Find where the given text appears and provide that cell's center as (X, Y) coordinate. 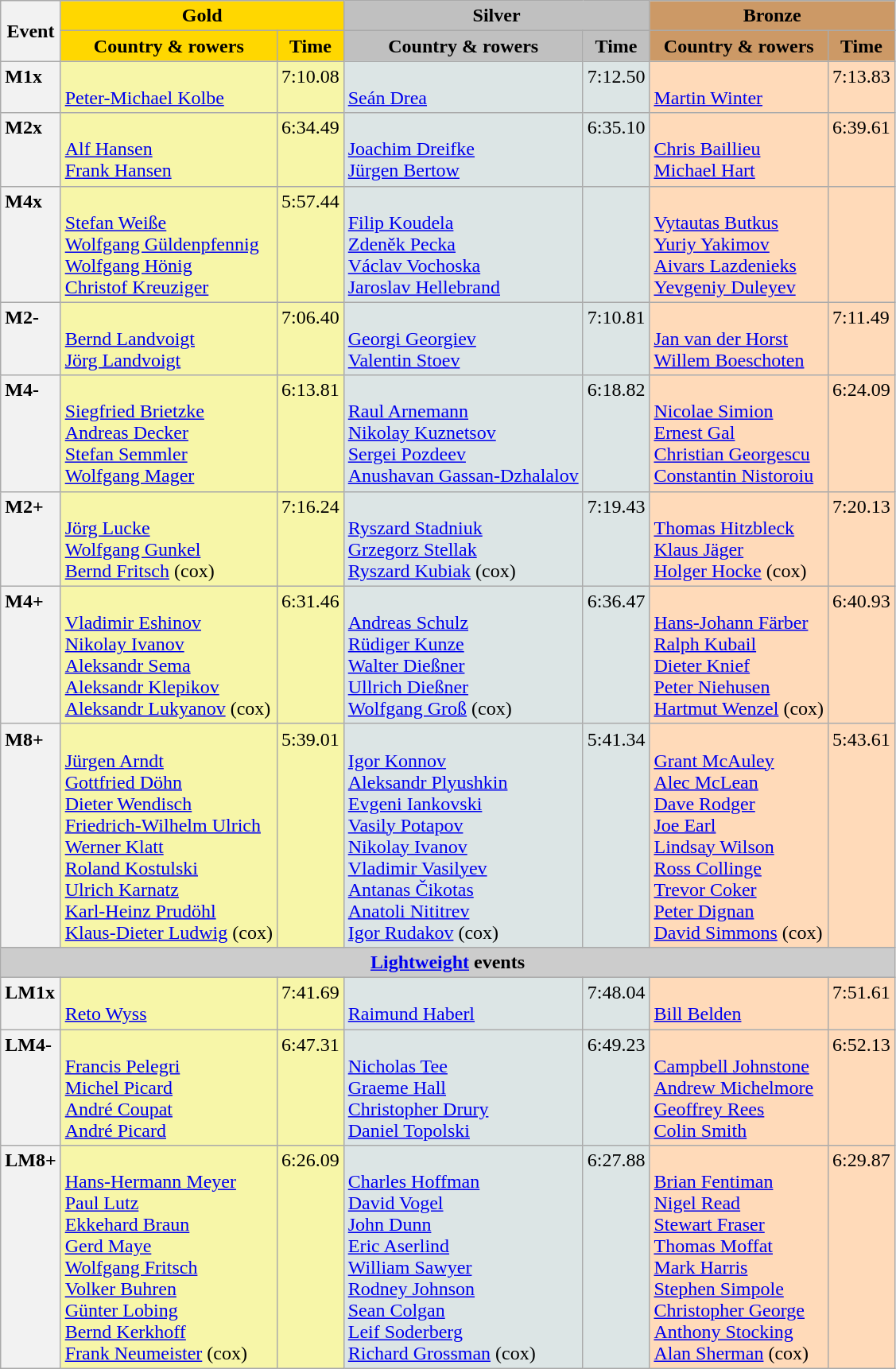
M4x (30, 244)
Hans-Johann Färber Ralph Kubail Dieter Knief Peter Niehusen Hartmut Wenzel (cox) (739, 655)
7:16.24 (310, 539)
Peter-Michael Kolbe (169, 87)
5:57.44 (310, 244)
Filip Koudela Zdeněk Pecka Václav Vochoska Jaroslav Hellebrand (463, 244)
7:51.61 (862, 1003)
Stefan Weiße Wolfgang Güldenpfennig Wolfgang Hönig Christof Kreuziger (169, 244)
7:12.50 (616, 87)
Thomas Hitzbleck Klaus Jäger Holger Hocke (cox) (739, 539)
Bronze (772, 16)
Siegfried Brietzke Andreas Decker Stefan Semmler Wolfgang Mager (169, 433)
Chris Baillieu Michael Hart (739, 149)
Martin Winter (739, 87)
6:36.47 (616, 655)
6:29.87 (862, 1258)
Jan van der Horst Willem Boeschoten (739, 339)
Jörg Lucke Wolfgang Gunkel Bernd Fritsch (cox) (169, 539)
5:41.34 (616, 835)
Vladimir Eshinov Nikolay Ivanov Aleksandr Sema Aleksandr Klepikov Aleksandr Lukyanov (cox) (169, 655)
Alf Hansen Frank Hansen (169, 149)
Raimund Haberl (463, 1003)
6:49.23 (616, 1087)
6:34.49 (310, 149)
Joachim Dreifke Jürgen Bertow (463, 149)
Brian Fentiman Nigel Read Stewart Fraser Thomas Moffat Mark Harris Stephen Simpole Christopher George Anthony Stocking Alan Sherman (cox) (739, 1258)
5:39.01 (310, 835)
6:18.82 (616, 433)
6:31.46 (310, 655)
6:52.13 (862, 1087)
Nicholas Tee Graeme Hall Christopher Drury Daniel Topolski (463, 1087)
LM4- (30, 1087)
Igor Konnov Aleksandr Plyushkin Evgeni Iankovski Vasily Potapov Nikolay Ivanov Vladimir Vasilyev Antanas Čikotas Anatoli Nititrev Igor Rudakov (cox) (463, 835)
5:43.61 (862, 835)
6:26.09 (310, 1258)
Charles Hoffman David Vogel John Dunn Eric Aserlind William Sawyer Rodney Johnson Sean Colgan Leif Soderberg Richard Grossman (cox) (463, 1258)
M8+ (30, 835)
6:47.31 (310, 1087)
Seán Drea (463, 87)
M2+ (30, 539)
Lightweight events (448, 962)
7:20.13 (862, 539)
Georgi Georgiev Valentin Stoev (463, 339)
6:24.09 (862, 433)
Bill Belden (739, 1003)
6:13.81 (310, 433)
LM8+ (30, 1258)
7:10.81 (616, 339)
Grant McAuley Alec McLean Dave Rodger Joe Earl Lindsay Wilson Ross Collinge Trevor Coker Peter Dignan David Simmons (cox) (739, 835)
M4+ (30, 655)
M4- (30, 433)
7:19.43 (616, 539)
Event (30, 31)
Reto Wyss (169, 1003)
Raul Arnemann Nikolay Kuznetsov Sergei Pozdeev Anushavan Gassan-Dzhalalov (463, 433)
Campbell Johnstone Andrew Michelmore Geoffrey Rees Colin Smith (739, 1087)
LM1x (30, 1003)
6:40.93 (862, 655)
M1x (30, 87)
Hans-Hermann Meyer Paul Lutz Ekkehard Braun Gerd Maye Wolfgang Fritsch Volker Buhren Günter Lobing Bernd Kerkhoff Frank Neumeister (cox) (169, 1258)
7:11.49 (862, 339)
Silver (496, 16)
Francis Pelegri Michel Picard André Coupat André Picard (169, 1087)
7:10.08 (310, 87)
Vytautas Butkus Yuriy Yakimov Aivars Lazdenieks Yevgeniy Duleyev (739, 244)
Gold (202, 16)
Ryszard Stadniuk Grzegorz Stellak Ryszard Kubiak (cox) (463, 539)
6:35.10 (616, 149)
Nicolae Simion Ernest Gal Christian Georgescu Constantin Nistoroiu (739, 433)
6:39.61 (862, 149)
7:41.69 (310, 1003)
7:48.04 (616, 1003)
7:13.83 (862, 87)
Bernd Landvoigt Jörg Landvoigt (169, 339)
6:27.88 (616, 1258)
M2x (30, 149)
M2- (30, 339)
7:06.40 (310, 339)
Andreas Schulz Rüdiger Kunze Walter Dießner Ullrich Dießner Wolfgang Groß (cox) (463, 655)
